Scan for the cell matching the given text and deliver its (X, Y) coordinate at center. 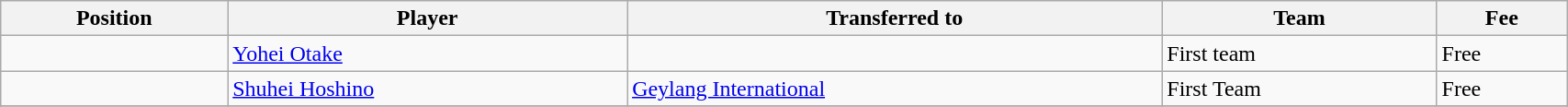
Position (114, 18)
Shuhei Hoshino (428, 89)
Fee (1502, 18)
Transferred to (895, 18)
Yohei Otake (428, 53)
Geylang International (895, 89)
Team (1299, 18)
First Team (1299, 89)
Player (428, 18)
First team (1299, 53)
